Extract the (X, Y) coordinate from the center of the cell holding the provided text.  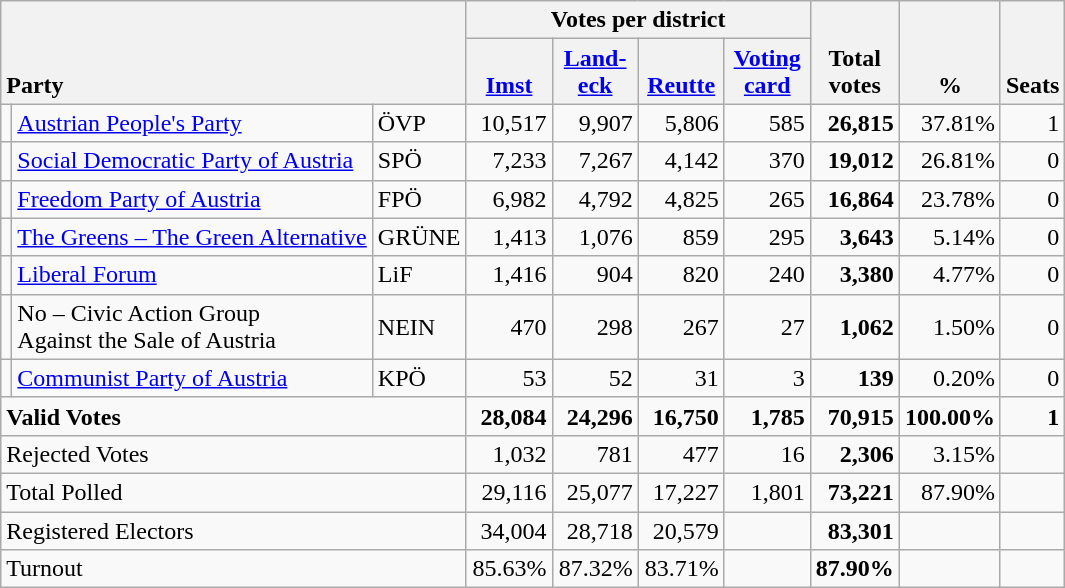
Turnout (234, 569)
26,815 (854, 123)
1,801 (767, 492)
16 (767, 454)
470 (509, 326)
1,785 (767, 416)
781 (595, 454)
Freedom Party of Austria (192, 199)
No – Civic Action GroupAgainst the Sale of Austria (192, 326)
52 (595, 378)
2,306 (854, 454)
3,643 (854, 237)
25,077 (595, 492)
Rejected Votes (234, 454)
Votes per district (638, 20)
4,825 (681, 199)
295 (767, 237)
4,792 (595, 199)
83.71% (681, 569)
Registered Electors (234, 531)
6,982 (509, 199)
34,004 (509, 531)
Communist Party of Austria (192, 378)
28,718 (595, 531)
FPÖ (419, 199)
27 (767, 326)
265 (767, 199)
10,517 (509, 123)
904 (595, 275)
4.77% (950, 275)
7,233 (509, 161)
3,380 (854, 275)
GRÜNE (419, 237)
20,579 (681, 531)
Seats (1032, 52)
1,032 (509, 454)
28,084 (509, 416)
370 (767, 161)
37.81% (950, 123)
Party (234, 52)
19,012 (854, 161)
Reutte (681, 72)
Imst (509, 72)
Total Polled (234, 492)
3.15% (950, 454)
NEIN (419, 326)
ÖVP (419, 123)
73,221 (854, 492)
Valid Votes (234, 416)
477 (681, 454)
240 (767, 275)
The Greens – The Green Alternative (192, 237)
LiF (419, 275)
Land-eck (595, 72)
585 (767, 123)
16,750 (681, 416)
100.00% (950, 416)
4,142 (681, 161)
1,413 (509, 237)
24,296 (595, 416)
5,806 (681, 123)
5.14% (950, 237)
17,227 (681, 492)
85.63% (509, 569)
31 (681, 378)
Totalvotes (854, 52)
3 (767, 378)
26.81% (950, 161)
0.20% (950, 378)
23.78% (950, 199)
7,267 (595, 161)
1,416 (509, 275)
859 (681, 237)
% (950, 52)
KPÖ (419, 378)
83,301 (854, 531)
9,907 (595, 123)
SPÖ (419, 161)
267 (681, 326)
Social Democratic Party of Austria (192, 161)
70,915 (854, 416)
298 (595, 326)
1.50% (950, 326)
Austrian People's Party (192, 123)
820 (681, 275)
Votingcard (767, 72)
139 (854, 378)
1,062 (854, 326)
87.32% (595, 569)
Liberal Forum (192, 275)
53 (509, 378)
1,076 (595, 237)
16,864 (854, 199)
29,116 (509, 492)
